Return (X, Y) of the center of cell containing provided text 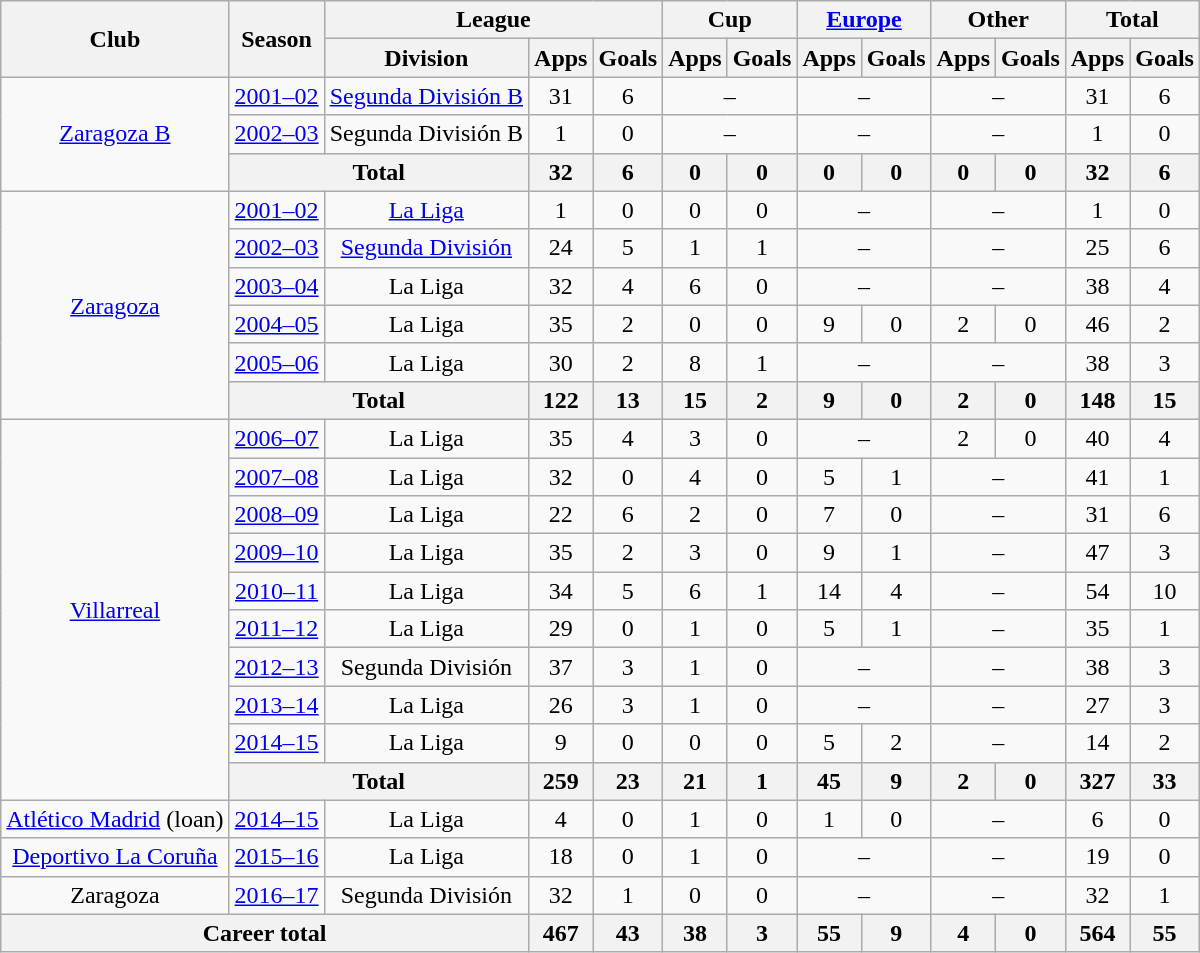
2011–12 (276, 629)
40 (1097, 438)
2004–05 (276, 324)
45 (829, 781)
2006–07 (276, 438)
Cup (730, 20)
26 (561, 705)
Career total (265, 933)
Atlético Madrid (loan) (115, 819)
148 (1097, 400)
Zaragoza B (115, 134)
43 (628, 933)
2013–14 (276, 705)
22 (561, 515)
24 (561, 248)
2003–04 (276, 286)
League (494, 20)
Europe (864, 20)
259 (561, 781)
327 (1097, 781)
2005–06 (276, 362)
8 (695, 362)
34 (561, 591)
Division (426, 58)
2009–10 (276, 553)
Other (998, 20)
2007–08 (276, 477)
2016–17 (276, 895)
25 (1097, 248)
Season (276, 39)
47 (1097, 553)
29 (561, 629)
122 (561, 400)
23 (628, 781)
10 (1165, 591)
2015–16 (276, 857)
18 (561, 857)
2008–09 (276, 515)
37 (561, 667)
2010–11 (276, 591)
Deportivo La Coruña (115, 857)
30 (561, 362)
27 (1097, 705)
19 (1097, 857)
13 (628, 400)
Villarreal (115, 610)
46 (1097, 324)
21 (695, 781)
33 (1165, 781)
41 (1097, 477)
564 (1097, 933)
7 (829, 515)
Club (115, 39)
467 (561, 933)
54 (1097, 591)
2012–13 (276, 667)
